Output the [X, Y] coordinate of the center of the cell containing the given text.  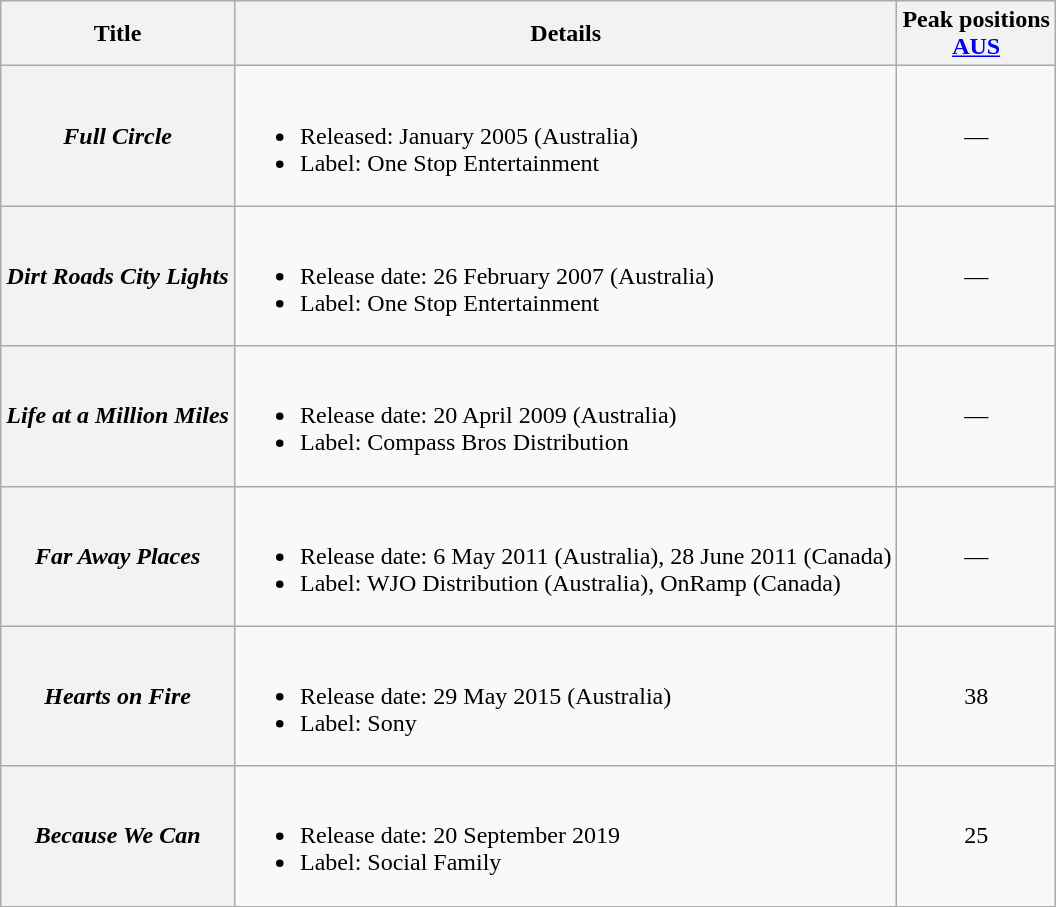
Because We Can [118, 836]
Release date: 20 September 2019Label: Social Family [565, 836]
Hearts on Fire [118, 696]
Peak positionsAUS [976, 34]
Release date: 29 May 2015 (Australia)Label: Sony [565, 696]
Released: January 2005 (Australia)Label: One Stop Entertainment [565, 136]
Details [565, 34]
25 [976, 836]
Far Away Places [118, 556]
Release date: 6 May 2011 (Australia), 28 June 2011 (Canada)Label: WJO Distribution (Australia), OnRamp (Canada) [565, 556]
Full Circle [118, 136]
Dirt Roads City Lights [118, 276]
38 [976, 696]
Release date: 20 April 2009 (Australia)Label: Compass Bros Distribution [565, 416]
Release date: 26 February 2007 (Australia)Label: One Stop Entertainment [565, 276]
Title [118, 34]
Life at a Million Miles [118, 416]
